Find where the given text appears and provide that cell's center as [x, y] coordinate. 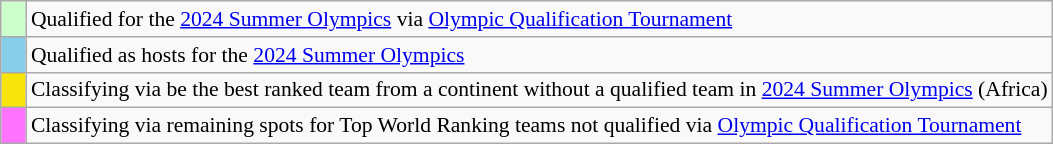
Qualified for the 2024 Summer Olympics via Olympic Qualification Tournament [540, 19]
Classifying via remaining spots for Top World Ranking teams not qualified via Olympic Qualification Tournament [540, 126]
Qualified as hosts for the 2024 Summer Olympics [540, 55]
Classifying via be the best ranked team from a continent without a qualified team in 2024 Summer Olympics (Africa) [540, 90]
